Extract the [x, y] coordinate from the center of the cell holding the provided text.  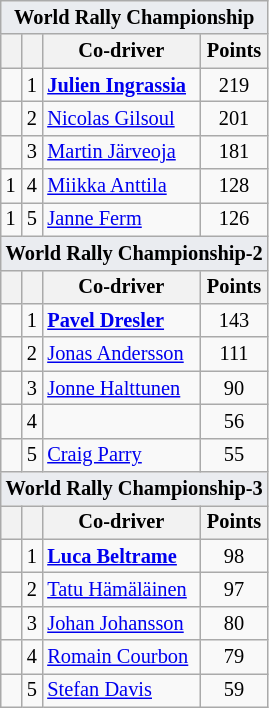
Julien Ingrassia [121, 85]
Stefan Davis [121, 690]
World Rally Championship [134, 17]
Jonne Halttunen [121, 388]
55 [234, 455]
219 [234, 85]
181 [234, 152]
Janne Ferm [121, 219]
World Rally Championship-3 [134, 489]
98 [234, 556]
97 [234, 589]
Craig Parry [121, 455]
143 [234, 320]
201 [234, 118]
56 [234, 421]
126 [234, 219]
Johan Johansson [121, 623]
79 [234, 657]
59 [234, 690]
Luca Beltrame [121, 556]
Jonas Andersson [121, 354]
Miikka Anttila [121, 186]
90 [234, 388]
Tatu Hämäläinen [121, 589]
128 [234, 186]
111 [234, 354]
80 [234, 623]
World Rally Championship-2 [134, 253]
Martin Järveoja [121, 152]
Nicolas Gilsoul [121, 118]
Pavel Dresler [121, 320]
Romain Courbon [121, 657]
